Search for the cell housing the specified text and yield its [X, Y] center coordinate. 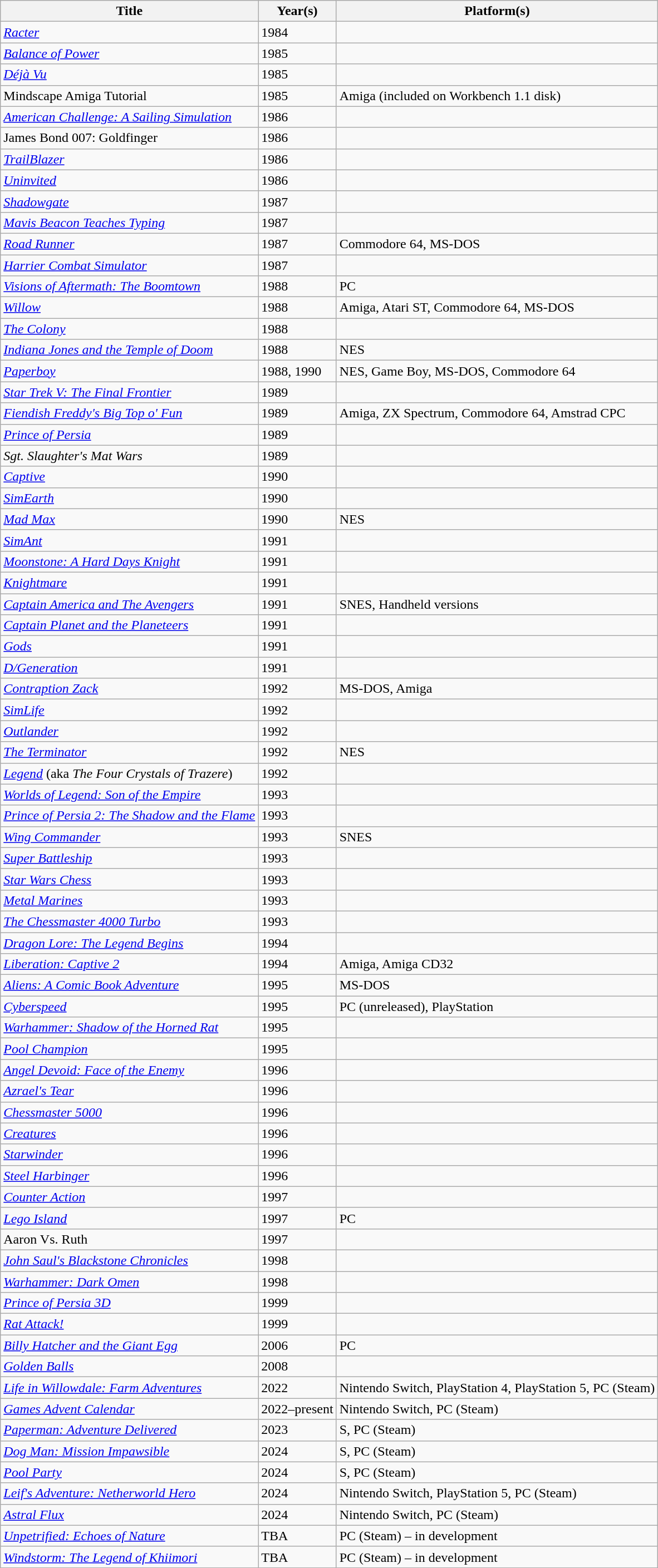
2022 [297, 1388]
Steel Harbinger [129, 1176]
Dragon Lore: The Legend Begins [129, 943]
Visions of Aftermath: The Boomtown [129, 287]
Captive [129, 477]
Year(s) [297, 11]
Aliens: A Comic Book Adventure [129, 985]
SNES, Handheld versions [497, 604]
Liberation: Captive 2 [129, 964]
The Colony [129, 329]
Prince of Persia 2: The Shadow and the Flame [129, 816]
SimLife [129, 710]
Mad Max [129, 519]
NES, Game Boy, MS-DOS, Commodore 64 [497, 371]
John Saul's Blackstone Chronicles [129, 1260]
Mavis Beacon Teaches Typing [129, 223]
Star Wars Chess [129, 879]
D/Generation [129, 668]
Road Runner [129, 244]
The Terminator [129, 752]
Golden Balls [129, 1367]
Dog Man: Mission Impawsible [129, 1451]
Worlds of Legend: Son of the Empire [129, 795]
Balance of Power [129, 53]
Uninvited [129, 180]
TrailBlazer [129, 159]
Sgt. Slaughter's Mat Wars [129, 456]
Billy Hatcher and the Giant Egg [129, 1345]
Platform(s) [497, 11]
Super Battleship [129, 858]
SimAnt [129, 540]
Amiga, Atari ST, Commodore 64, MS-DOS [497, 308]
Shadowgate [129, 201]
Wing Commander [129, 837]
Unpetrified: Echoes of Nature [129, 1536]
Windstorm: The Legend of Khiimori [129, 1557]
Pool Champion [129, 1049]
Paperman: Adventure Delivered [129, 1430]
Willow [129, 308]
Life in Willowdale: Farm Adventures [129, 1388]
MS-DOS, Amiga [497, 689]
PC (unreleased), PlayStation [497, 1007]
Moonstone: A Hard Days Knight [129, 561]
Leif's Adventure: Netherworld Hero [129, 1493]
1988, 1990 [297, 371]
Captain Planet and the Planeteers [129, 625]
Contraption Zack [129, 689]
Nintendo Switch, PlayStation 4, PlayStation 5, PC (Steam) [497, 1388]
Rat Attack! [129, 1324]
Racter [129, 32]
Angel Devoid: Face of the Enemy [129, 1070]
2023 [297, 1430]
Lego Island [129, 1218]
Outlander [129, 731]
MS-DOS [497, 985]
SimEarth [129, 498]
Star Trek V: The Final Frontier [129, 392]
Captain America and The Avengers [129, 604]
Creatures [129, 1133]
Aaron Vs. Ruth [129, 1239]
Counter Action [129, 1197]
Paperboy [129, 371]
American Challenge: A Sailing Simulation [129, 117]
Amiga, Amiga CD32 [497, 964]
2006 [297, 1345]
Games Advent Calendar [129, 1409]
Azrael's Tear [129, 1091]
Mindscape Amiga Tutorial [129, 96]
Starwinder [129, 1155]
The Chessmaster 4000 Turbo [129, 921]
Metal Marines [129, 900]
Déjà Vu [129, 75]
Fiendish Freddy's Big Top o' Fun [129, 413]
Legend (aka The Four Crystals of Trazere) [129, 773]
Warhammer: Dark Omen [129, 1281]
James Bond 007: Goldfinger [129, 138]
Knightmare [129, 583]
Indiana Jones and the Temple of Doom [129, 350]
Nintendo Switch, PlayStation 5, PC (Steam) [497, 1493]
Chessmaster 5000 [129, 1112]
Astral Flux [129, 1515]
Amiga, ZX Spectrum, Commodore 64, Amstrad CPC [497, 413]
1984 [297, 32]
Harrier Combat Simulator [129, 265]
Prince of Persia 3D [129, 1303]
Commodore 64, MS-DOS [497, 244]
2022–present [297, 1409]
Prince of Persia [129, 435]
Warhammer: Shadow of the Horned Rat [129, 1028]
Gods [129, 647]
Amiga (included on Workbench 1.1 disk) [497, 96]
SNES [497, 837]
Pool Party [129, 1472]
Cyberspeed [129, 1007]
2008 [297, 1367]
Title [129, 11]
